Search for the cell housing the specified text and yield its (X, Y) center coordinate. 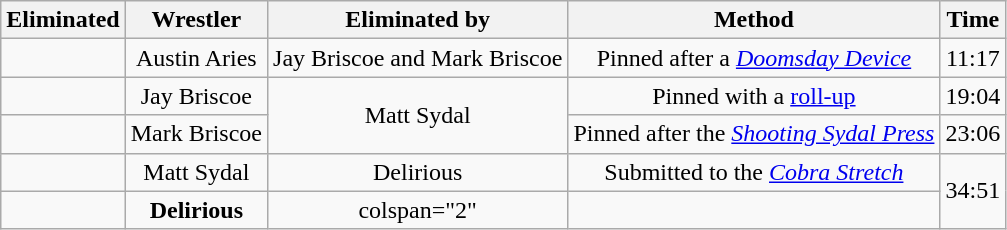
11:17 (973, 58)
Austin Aries (196, 58)
Jay Briscoe (196, 96)
Submitted to the Cobra Stretch (754, 172)
34:51 (973, 191)
Method (754, 20)
Eliminated by (418, 20)
Pinned after the Shooting Sydal Press (754, 134)
23:06 (973, 134)
colspan="2" (418, 210)
Eliminated (63, 20)
Pinned with a roll-up (754, 96)
Wrestler (196, 20)
Mark Briscoe (196, 134)
Jay Briscoe and Mark Briscoe (418, 58)
Time (973, 20)
Pinned after a Doomsday Device (754, 58)
19:04 (973, 96)
